Scan for the cell matching the given text and deliver its (X, Y) coordinate at center. 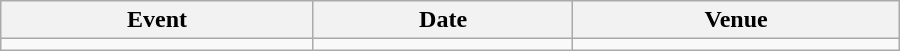
Venue (736, 20)
Date (443, 20)
Event (158, 20)
